Locate the cell with the specified text and output its (x, y) center coordinate. 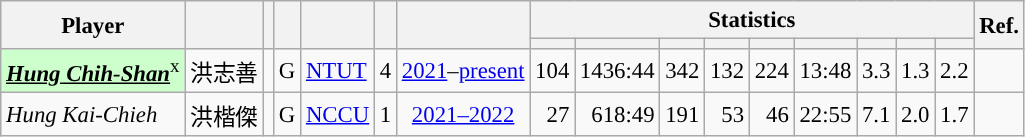
洪楷傑 (224, 115)
洪志善 (224, 71)
104 (552, 71)
224 (772, 71)
Ref. (999, 25)
2.2 (954, 71)
27 (552, 115)
2021–present (462, 71)
342 (682, 71)
NCCU (338, 115)
191 (682, 115)
Player (93, 25)
Hung Chih-Shanx (93, 71)
53 (728, 115)
NTUT (338, 71)
2021–2022 (462, 115)
2.0 (916, 115)
4 (385, 71)
13:48 (826, 71)
132 (728, 71)
1.7 (954, 115)
7.1 (876, 115)
46 (772, 115)
22:55 (826, 115)
618:49 (618, 115)
Hung Kai-Chieh (93, 115)
3.3 (876, 71)
1436:44 (618, 71)
Statistics (752, 20)
1.3 (916, 71)
1 (385, 115)
